Return [X, Y] of the center of cell containing provided text 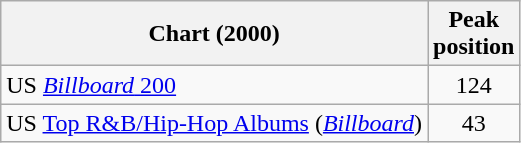
Peakposition [474, 34]
Chart (2000) [214, 34]
US Billboard 200 [214, 85]
US Top R&B/Hip-Hop Albums (Billboard) [214, 123]
124 [474, 85]
43 [474, 123]
